Extract the [X, Y] coordinate from the center of the cell holding the provided text.  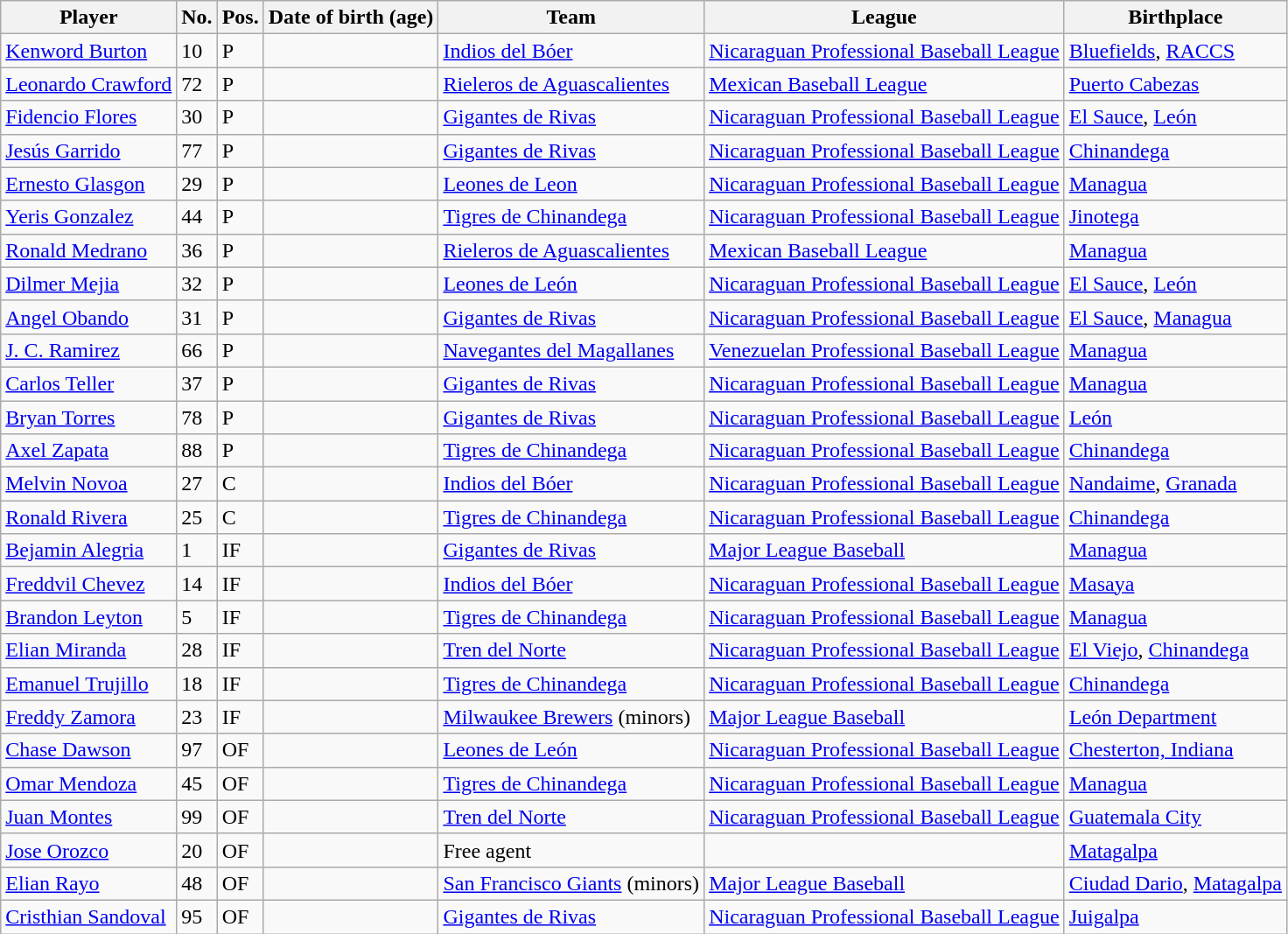
Yeris Gonzalez [89, 217]
Masaya [1175, 584]
Chesterton, Indiana [1175, 750]
Juan Montes [89, 817]
Jinotega [1175, 217]
Dilmer Mejia [89, 284]
No. [197, 18]
Ernesto Glasgon [89, 184]
Nandaime, Granada [1175, 484]
Venezuelan Professional Baseball League [885, 350]
León Department [1175, 717]
Jesús Garrido [89, 151]
25 [197, 517]
Emanuel Trujillo [89, 684]
El Sauce, Managua [1175, 317]
Fidencio Flores [89, 117]
Chase Dawson [89, 750]
El Viejo, Chinandega [1175, 650]
27 [197, 484]
Milwaukee Brewers (minors) [571, 717]
97 [197, 750]
66 [197, 350]
Elian Miranda [89, 650]
77 [197, 151]
Bryan Torres [89, 418]
Juigalpa [1175, 916]
Free agent [571, 850]
Player [89, 18]
Puerto Cabezas [1175, 84]
Elian Rayo [89, 883]
78 [197, 418]
20 [197, 850]
León [1175, 418]
48 [197, 883]
5 [197, 617]
18 [197, 684]
Matagalpa [1175, 850]
23 [197, 717]
Carlos Teller [89, 383]
League [885, 18]
Angel Obando [89, 317]
99 [197, 817]
Ciudad Dario, Matagalpa [1175, 883]
Bejamin Alegria [89, 551]
36 [197, 250]
Axel Zapata [89, 451]
10 [197, 51]
Jose Orozco [89, 850]
Pos. [240, 18]
95 [197, 916]
Omar Mendoza [89, 783]
Leones de Leon [571, 184]
Bluefields, RACCS [1175, 51]
30 [197, 117]
72 [197, 84]
Ronald Medrano [89, 250]
Navegantes del Magallanes [571, 350]
Guatemala City [1175, 817]
45 [197, 783]
1 [197, 551]
Kenword Burton [89, 51]
Brandon Leyton [89, 617]
Freddvil Chevez [89, 584]
88 [197, 451]
32 [197, 284]
44 [197, 217]
28 [197, 650]
Melvin Novoa [89, 484]
14 [197, 584]
J. C. Ramirez [89, 350]
Team [571, 18]
Cristhian Sandoval [89, 916]
Leonardo Crawford [89, 84]
37 [197, 383]
San Francisco Giants (minors) [571, 883]
Ronald Rivera [89, 517]
Freddy Zamora [89, 717]
Date of birth (age) [351, 18]
29 [197, 184]
31 [197, 317]
Birthplace [1175, 18]
